Locate the cell with the specified text and output its (X, Y) center coordinate. 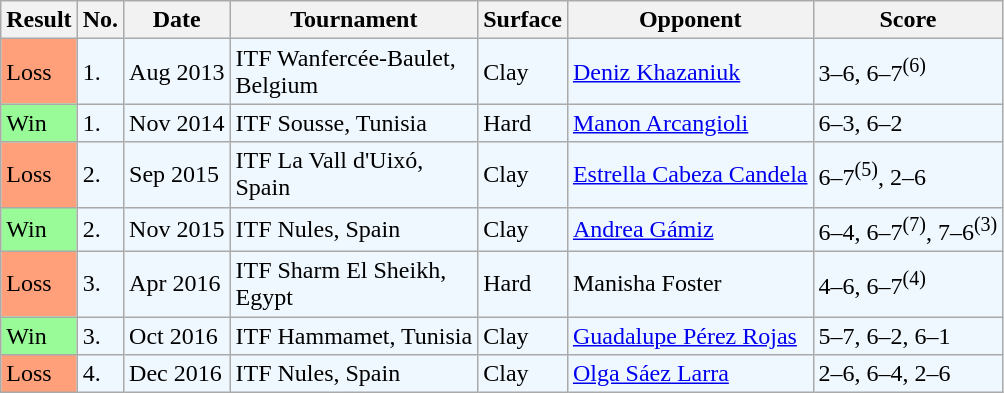
Manon Arcangioli (690, 123)
Score (908, 20)
Aug 2013 (177, 72)
Dec 2016 (177, 374)
Olga Sáez Larra (690, 374)
ITF Sharm El Sheikh, Egypt (354, 284)
6–7(5), 2–6 (908, 174)
6–4, 6–7(7), 7–6(3) (908, 230)
ITF Wanfercée-Baulet, Belgium (354, 72)
4–6, 6–7(4) (908, 284)
ITF Sousse, Tunisia (354, 123)
Tournament (354, 20)
4. (100, 374)
ITF La Vall d'Uixó, Spain (354, 174)
Apr 2016 (177, 284)
Guadalupe Pérez Rojas (690, 336)
Date (177, 20)
Estrella Cabeza Candela (690, 174)
Manisha Foster (690, 284)
Result (39, 20)
Opponent (690, 20)
2–6, 6–4, 2–6 (908, 374)
Deniz Khazaniuk (690, 72)
Sep 2015 (177, 174)
Nov 2015 (177, 230)
5–7, 6–2, 6–1 (908, 336)
Surface (523, 20)
3–6, 6–7(6) (908, 72)
Oct 2016 (177, 336)
ITF Hammamet, Tunisia (354, 336)
No. (100, 20)
6–3, 6–2 (908, 123)
Andrea Gámiz (690, 230)
Nov 2014 (177, 123)
